Extract the (x, y) coordinate from the center of the cell holding the provided text.  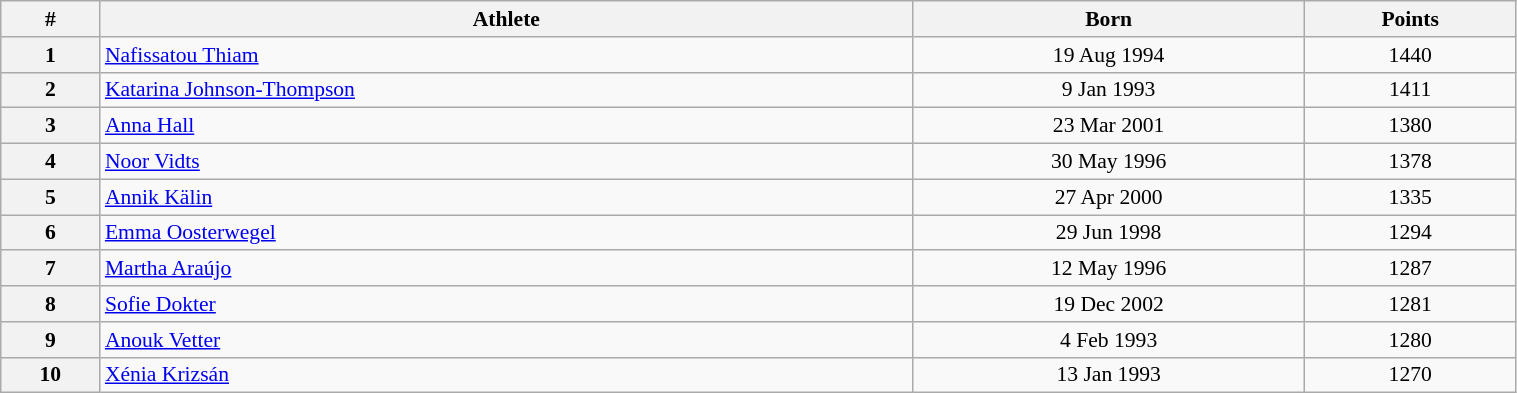
Xénia Krizsán (506, 375)
4 Feb 1993 (1108, 340)
Emma Oosterwegel (506, 233)
Anouk Vetter (506, 340)
1281 (1410, 304)
19 Aug 1994 (1108, 55)
Nafissatou Thiam (506, 55)
Noor Vidts (506, 162)
Annik Kälin (506, 197)
1280 (1410, 340)
Katarina Johnson-Thompson (506, 90)
29 Jun 1998 (1108, 233)
7 (50, 269)
9 Jan 1993 (1108, 90)
2 (50, 90)
1 (50, 55)
23 Mar 2001 (1108, 126)
10 (50, 375)
9 (50, 340)
30 May 1996 (1108, 162)
27 Apr 2000 (1108, 197)
6 (50, 233)
12 May 1996 (1108, 269)
1411 (1410, 90)
19 Dec 2002 (1108, 304)
Martha Araújo (506, 269)
13 Jan 1993 (1108, 375)
1287 (1410, 269)
3 (50, 126)
1440 (1410, 55)
Points (1410, 19)
8 (50, 304)
Anna Hall (506, 126)
Sofie Dokter (506, 304)
Born (1108, 19)
1380 (1410, 126)
5 (50, 197)
# (50, 19)
1270 (1410, 375)
1378 (1410, 162)
1294 (1410, 233)
1335 (1410, 197)
Athlete (506, 19)
4 (50, 162)
